Return [X, Y] of the center of cell containing provided text 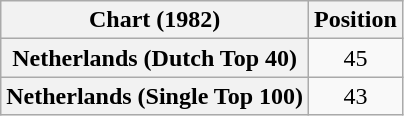
Netherlands (Dutch Top 40) [155, 58]
Position [356, 20]
Netherlands (Single Top 100) [155, 96]
Chart (1982) [155, 20]
43 [356, 96]
45 [356, 58]
